Provide the (X, Y) coordinate of the cell's center where the given text is located.  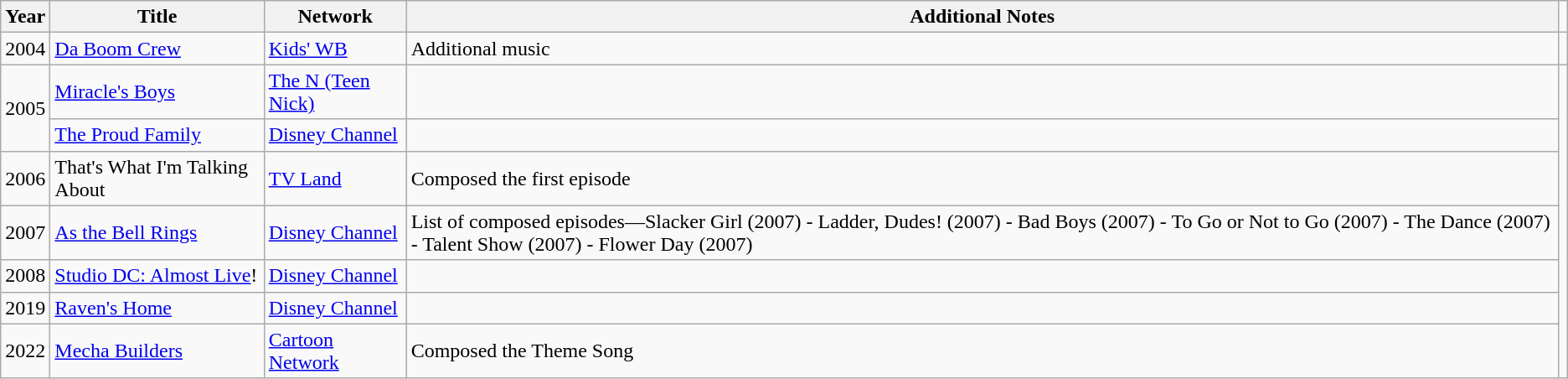
2005 (25, 107)
2019 (25, 308)
Additional Notes (982, 17)
The Proud Family (157, 135)
Raven's Home (157, 308)
The N (Teen Nick) (335, 92)
That's What I'm Talking About (157, 178)
Studio DC: Almost Live! (157, 276)
Year (25, 17)
2004 (25, 49)
2008 (25, 276)
Network (335, 17)
Kids' WB (335, 49)
Mecha Builders (157, 350)
Da Boom Crew (157, 49)
Composed the Theme Song (982, 350)
2006 (25, 178)
2007 (25, 233)
Composed the first episode (982, 178)
Title (157, 17)
Miracle's Boys (157, 92)
TV Land (335, 178)
Additional music (982, 49)
2022 (25, 350)
Cartoon Network (335, 350)
As the Bell Rings (157, 233)
